Provide the [X, Y] coordinate of the cell's center where the given text is located.  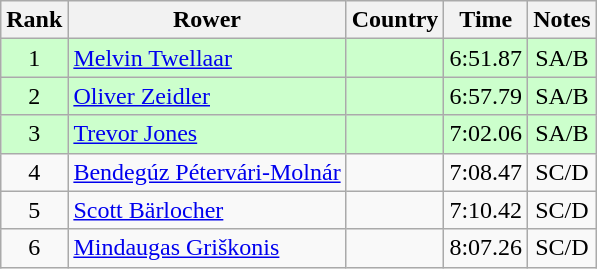
Time [486, 20]
3 [34, 134]
7:08.47 [486, 172]
Bendegúz Pétervári-Molnár [207, 172]
Rank [34, 20]
Country [395, 20]
Oliver Zeidler [207, 96]
4 [34, 172]
6:57.79 [486, 96]
6:51.87 [486, 58]
8:07.26 [486, 248]
6 [34, 248]
Mindaugas Griškonis [207, 248]
Melvin Twellaar [207, 58]
Trevor Jones [207, 134]
Notes [562, 20]
Rower [207, 20]
1 [34, 58]
Scott Bärlocher [207, 210]
2 [34, 96]
7:10.42 [486, 210]
5 [34, 210]
7:02.06 [486, 134]
